Return (x, y) of the center of cell containing provided text 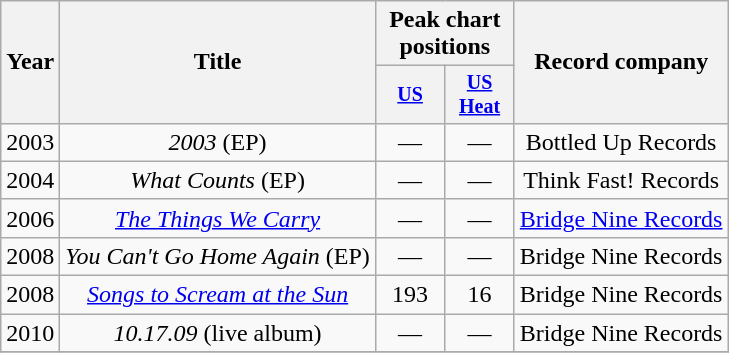
16 (480, 295)
Title (218, 62)
10.17.09 (live album) (218, 333)
You Can't Go Home Again (EP) (218, 256)
Think Fast! Records (621, 180)
193 (410, 295)
What Counts (EP) (218, 180)
The Things We Carry (218, 218)
2006 (30, 218)
2003 (EP) (218, 142)
US (410, 94)
2003 (30, 142)
Record company (621, 62)
2010 (30, 333)
Bottled Up Records (621, 142)
Songs to Scream at the Sun (218, 295)
2004 (30, 180)
Peak chart positions (444, 34)
Year (30, 62)
US Heat (480, 94)
